Determine the (x, y) coordinate at the center of the cell enclosing the given text.  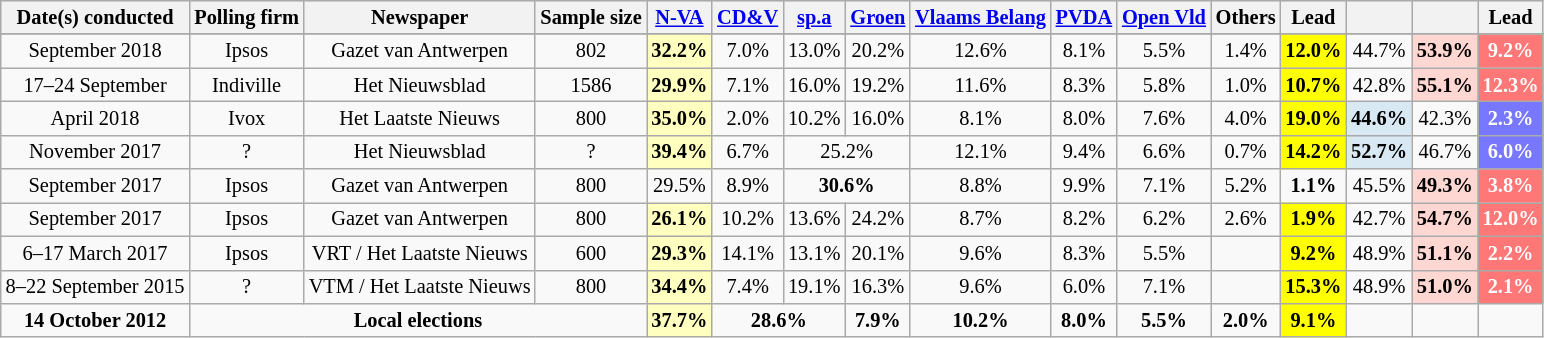
Sample size (590, 17)
30.6% (846, 186)
4.0% (1246, 118)
6.7% (748, 152)
13.0% (814, 51)
12.1% (980, 152)
N-VA (680, 17)
24.2% (878, 219)
51.1% (1445, 253)
sp.a (814, 17)
2.2% (1511, 253)
19.2% (878, 85)
53.9% (1445, 51)
Newspaper (420, 17)
51.0% (1445, 287)
12.3% (1511, 85)
6.2% (1164, 219)
15.3% (1313, 287)
32.2% (680, 51)
10.7% (1313, 85)
VTM / Het Laatste Nieuws (420, 287)
54.7% (1445, 219)
14 October 2012 (96, 320)
8.2% (1084, 219)
49.3% (1445, 186)
1.4% (1246, 51)
14.2% (1313, 152)
9.4% (1084, 152)
6–17 March 2017 (96, 253)
Polling firm (246, 17)
1586 (590, 85)
34.4% (680, 287)
44.7% (1379, 51)
55.1% (1445, 85)
6.6% (1164, 152)
7.9% (878, 320)
8.8% (980, 186)
9.1% (1313, 320)
45.5% (1379, 186)
16.3% (878, 287)
600 (590, 253)
Open Vld (1164, 17)
1.1% (1313, 186)
5.2% (1246, 186)
37.7% (680, 320)
42.7% (1379, 219)
0.7% (1246, 152)
17–24 September (96, 85)
2.1% (1511, 287)
25.2% (846, 152)
20.1% (878, 253)
20.2% (878, 51)
12.6% (980, 51)
29.5% (680, 186)
28.6% (778, 320)
1.0% (1246, 85)
November 2017 (96, 152)
PVDA (1084, 17)
9.9% (1084, 186)
19.0% (1313, 118)
26.1% (680, 219)
52.7% (1379, 152)
35.0% (680, 118)
5.8% (1164, 85)
8.7% (980, 219)
Ivox (246, 118)
2.3% (1511, 118)
Others (1246, 17)
1.9% (1313, 219)
8.9% (748, 186)
7.0% (748, 51)
13.6% (814, 219)
Het Laatste Nieuws (420, 118)
September 2018 (96, 51)
8–22 September 2015 (96, 287)
VRT / Het Laatste Nieuws (420, 253)
44.6% (1379, 118)
11.6% (980, 85)
CD&V (748, 17)
29.3% (680, 253)
13.1% (814, 253)
39.4% (680, 152)
42.8% (1379, 85)
Groen (878, 17)
42.3% (1445, 118)
19.1% (814, 287)
2.6% (1246, 219)
3.8% (1511, 186)
Date(s) conducted (96, 17)
7.4% (748, 287)
46.7% (1445, 152)
Local elections (418, 320)
14.1% (748, 253)
Vlaams Belang (980, 17)
802 (590, 51)
April 2018 (96, 118)
Indiville (246, 85)
29.9% (680, 85)
7.6% (1164, 118)
